Detect which cell encompasses the target text, then output its [X, Y] center coordinate. 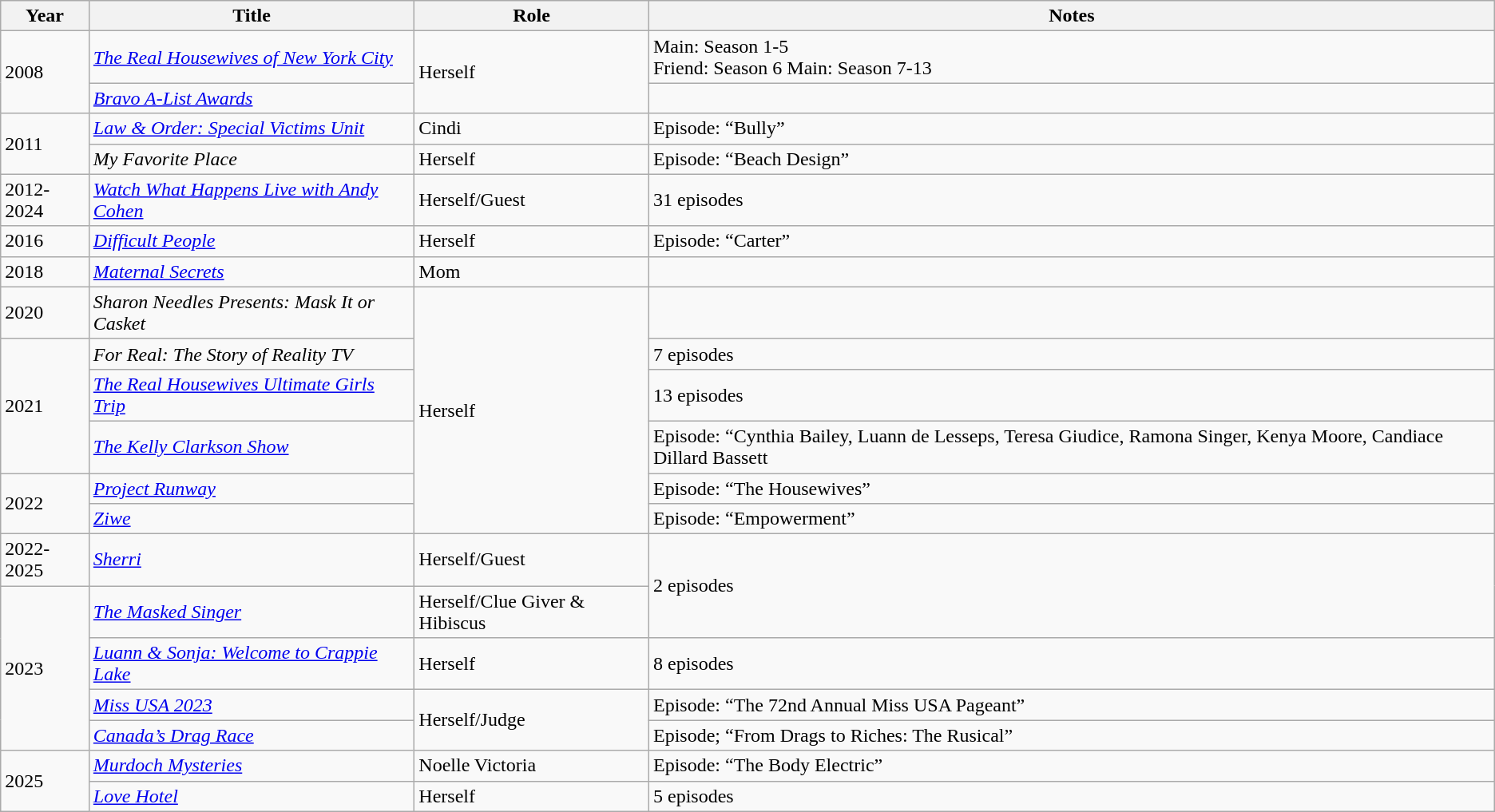
Episode: “The 72nd Annual Miss USA Pageant” [1072, 705]
31 episodes [1072, 200]
Miss USA 2023 [251, 705]
Episode: “Beach Design” [1072, 159]
2025 [45, 781]
Episode: “Bully” [1072, 129]
5 episodes [1072, 796]
Herself/Clue Giver & Hibiscus [532, 612]
2011 [45, 144]
2016 [45, 241]
The Real Housewives Ultimate Girls Trip [251, 394]
2023 [45, 668]
Ziwe [251, 519]
2022 [45, 503]
2022-2025 [45, 560]
Luann & Sonja: Welcome to Crappie Lake [251, 664]
2018 [45, 271]
13 episodes [1072, 394]
2020 [45, 313]
Canada’s Drag Race [251, 735]
Episode; “From Drags to Riches: The Rusical” [1072, 735]
Episode: “The Body Electric” [1072, 766]
The Kelly Clarkson Show [251, 447]
Notes [1072, 16]
For Real: The Story of Reality TV [251, 354]
Episode: “Cynthia Bailey, Luann de Lesseps, Teresa Giudice, Ramona Singer, Kenya Moore, Candiace Dillard Bassett [1072, 447]
2021 [45, 406]
Project Runway [251, 488]
Episode: “Empowerment” [1072, 519]
Sherri [251, 560]
Role [532, 16]
My Favorite Place [251, 159]
The Real Housewives of New York City [251, 57]
Difficult People [251, 241]
Mom [532, 271]
Love Hotel [251, 796]
Bravo A-List Awards [251, 98]
The Masked Singer [251, 612]
7 episodes [1072, 354]
Watch What Happens Live with Andy Cohen [251, 200]
Murdoch Mysteries [251, 766]
Title [251, 16]
2 episodes [1072, 586]
2008 [45, 72]
Herself/Judge [532, 720]
8 episodes [1072, 664]
Episode: “The Housewives” [1072, 488]
Noelle Victoria [532, 766]
Main: Season 1-5Friend: Season 6 Main: Season 7-13 [1072, 57]
Cindi [532, 129]
2012-2024 [45, 200]
Year [45, 16]
Law & Order: Special Victims Unit [251, 129]
Maternal Secrets [251, 271]
Episode: “Carter” [1072, 241]
Sharon Needles Presents: Mask It or Casket [251, 313]
